Detect which cell encompasses the target text, then output its (x, y) center coordinate. 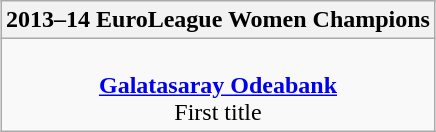
Galatasaray Odeabank First title (218, 85)
2013–14 EuroLeague Women Champions (218, 20)
